From the cell containing the given text, extract its center point as [X, Y] coordinate. 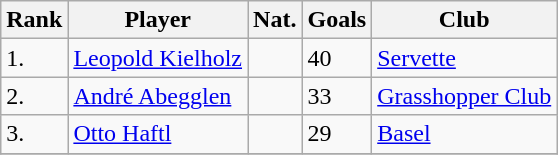
29 [337, 134]
Club [464, 20]
Servette [464, 58]
33 [337, 96]
Rank [34, 20]
Player [158, 20]
40 [337, 58]
Basel [464, 134]
Goals [337, 20]
Otto Haftl [158, 134]
Leopold Kielholz [158, 58]
1. [34, 58]
2. [34, 96]
Nat. [275, 20]
Grasshopper Club [464, 96]
André Abegglen [158, 96]
3. [34, 134]
